Determine the (X, Y) coordinate at the center of the cell enclosing the given text.  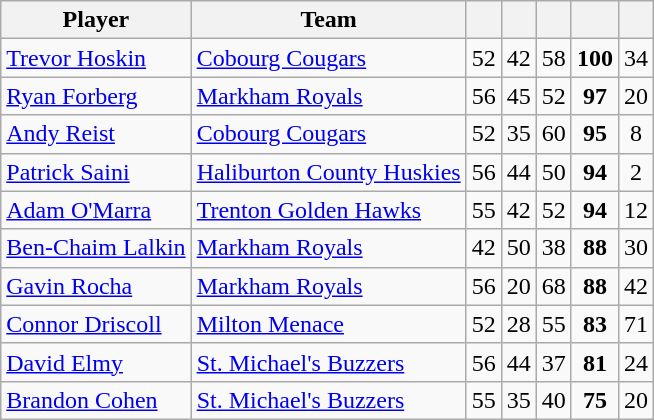
75 (594, 400)
Andy Reist (96, 134)
97 (594, 96)
30 (636, 248)
45 (518, 96)
12 (636, 210)
Team (328, 20)
Gavin Rocha (96, 286)
100 (594, 58)
Haliburton County Huskies (328, 172)
2 (636, 172)
81 (594, 362)
24 (636, 362)
Trevor Hoskin (96, 58)
60 (554, 134)
71 (636, 324)
Adam O'Marra (96, 210)
Connor Driscoll (96, 324)
38 (554, 248)
40 (554, 400)
34 (636, 58)
Milton Menace (328, 324)
Trenton Golden Hawks (328, 210)
David Elmy (96, 362)
58 (554, 58)
Patrick Saini (96, 172)
Brandon Cohen (96, 400)
28 (518, 324)
83 (594, 324)
Player (96, 20)
Ryan Forberg (96, 96)
8 (636, 134)
37 (554, 362)
Ben-Chaim Lalkin (96, 248)
68 (554, 286)
95 (594, 134)
